Find where the given text appears and provide that cell's center as (x, y) coordinate. 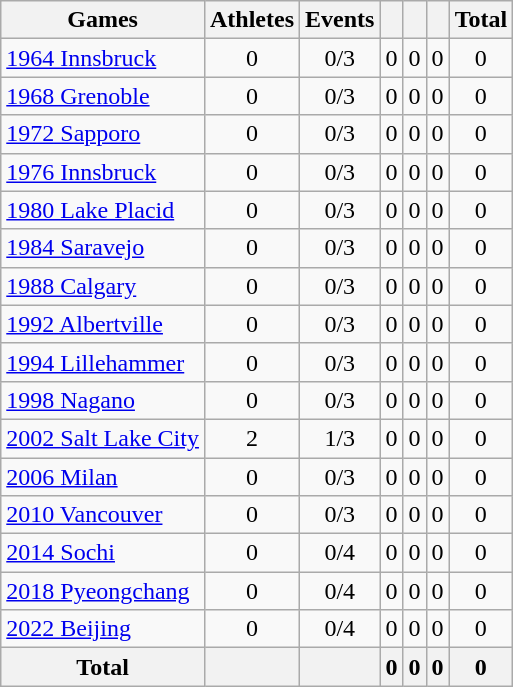
1992 Albertville (103, 324)
1972 Sapporo (103, 134)
2014 Sochi (103, 553)
1976 Innsbruck (103, 172)
1984 Saravejo (103, 248)
1988 Calgary (103, 286)
1998 Nagano (103, 400)
2022 Beijing (103, 629)
Events (340, 20)
1980 Lake Placid (103, 210)
Games (103, 20)
1964 Innsbruck (103, 58)
1994 Lillehammer (103, 362)
2018 Pyeongchang (103, 591)
2006 Milan (103, 477)
1968 Grenoble (103, 96)
1/3 (340, 438)
2 (252, 438)
2010 Vancouver (103, 515)
Athletes (252, 20)
2002 Salt Lake City (103, 438)
